Detect which cell encompasses the target text, then output its (X, Y) center coordinate. 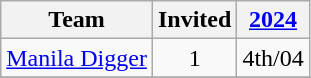
Invited (194, 20)
2024 (273, 20)
Manila Digger (77, 58)
4th/04 (273, 58)
1 (194, 58)
Team (77, 20)
